Pinpoint the cell where the given text exists, returning its [x, y] midpoint coordinate. 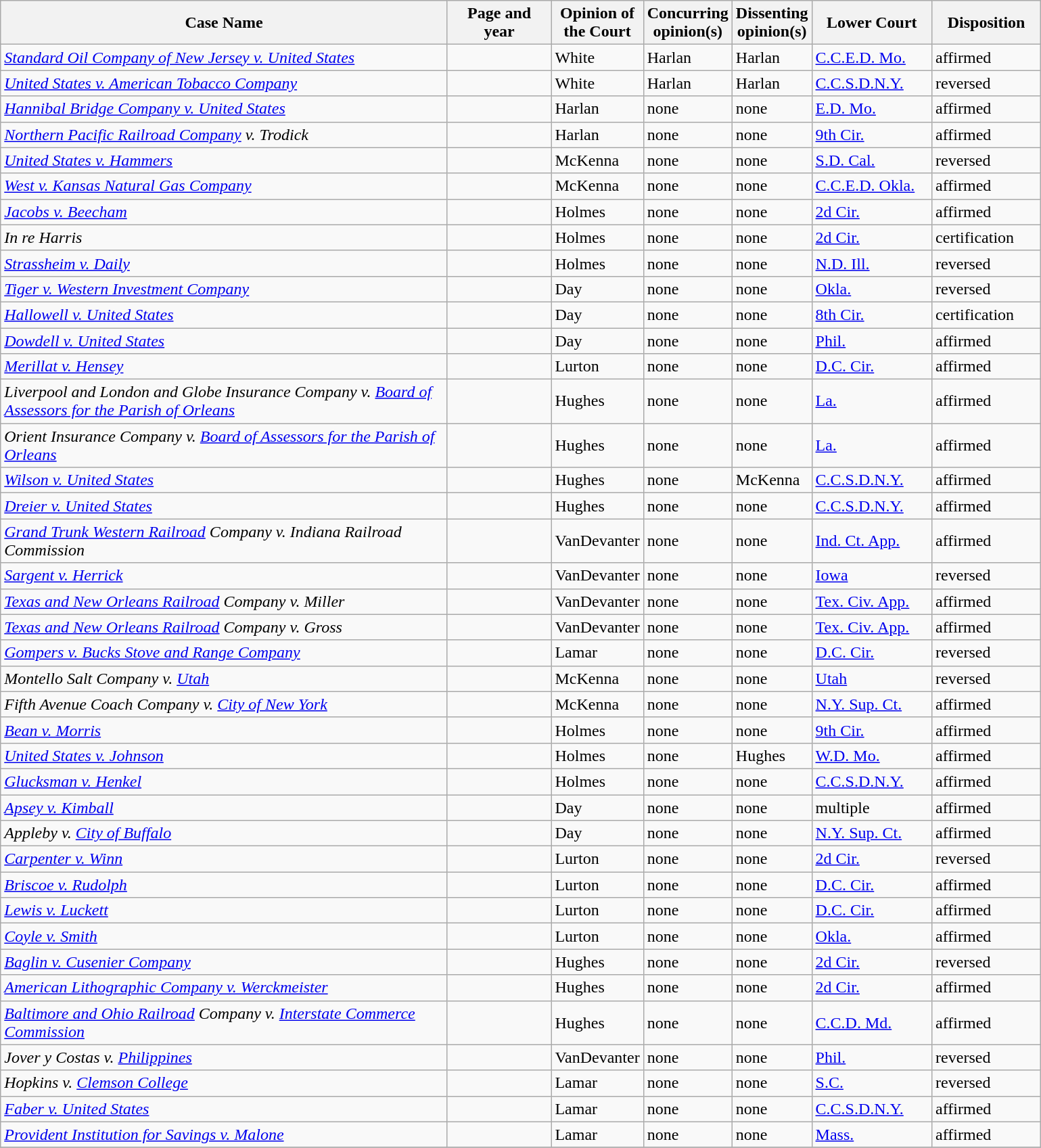
Texas and New Orleans Railroad Company v. Miller [225, 601]
Briscoe v. Rudolph [225, 885]
Provident Institution for Savings v. Malone [225, 1134]
Hannibal Bridge Company v. United States [225, 109]
Ind. Ct. App. [872, 541]
8th Cir. [872, 315]
Jover y Costas v. Philippines [225, 1057]
Texas and New Orleans Railroad Company v. Gross [225, 627]
United States v. Hammers [225, 160]
Page and year [499, 23]
In re Harris [225, 237]
Standard Oil Company of New Jersey v. United States [225, 58]
Case Name [225, 23]
S.D. Cal. [872, 160]
Apsey v. Kimball [225, 807]
Grand Trunk Western Railroad Company v. Indiana Railroad Commission [225, 541]
Baltimore and Ohio Railroad Company v. Interstate Commerce Commission [225, 1023]
C.C.E.D. Okla. [872, 186]
Bean v. Morris [225, 730]
Sargent v. Herrick [225, 576]
C.C.D. Md. [872, 1023]
West v. Kansas Natural Gas Company [225, 186]
American Lithographic Company v. Werckmeister [225, 988]
United States v. Johnson [225, 756]
Hopkins v. Clemson College [225, 1083]
W.D. Mo. [872, 756]
Carpenter v. Winn [225, 859]
Fifth Avenue Coach Company v. City of New York [225, 704]
Glucksman v. Henkel [225, 781]
Lewis v. Luckett [225, 911]
Hallowell v. United States [225, 315]
Northern Pacific Railroad Company v. Trodick [225, 135]
Concurring opinion(s) [687, 23]
Merillat v. Hensey [225, 367]
Mass. [872, 1134]
Jacobs v. Beecham [225, 212]
multiple [872, 807]
C.C.E.D. Mo. [872, 58]
Gompers v. Bucks Stove and Range Company [225, 653]
N.D. Ill. [872, 263]
Coyle v. Smith [225, 936]
Appleby v. City of Buffalo [225, 833]
Montello Salt Company v. Utah [225, 679]
Wilson v. United States [225, 480]
Dowdell v. United States [225, 340]
Orient Insurance Company v. Board of Assessors for the Parish of Orleans [225, 445]
Dreier v. United States [225, 506]
Dissenting opinion(s) [772, 23]
Tiger v. Western Investment Company [225, 289]
Disposition [986, 23]
E.D. Mo. [872, 109]
Opinion of the Court [597, 23]
Lower Court [872, 23]
United States v. American Tobacco Company [225, 83]
Faber v. United States [225, 1109]
S.C. [872, 1083]
Baglin v. Cusenier Company [225, 962]
Liverpool and London and Globe Insurance Company v. Board of Assessors for the Parish of Orleans [225, 402]
Strassheim v. Daily [225, 263]
Iowa [872, 576]
Utah [872, 679]
